Detect which cell encompasses the target text, then output its (x, y) center coordinate. 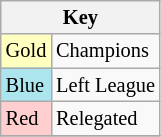
Blue (26, 85)
Relegated (106, 118)
Champions (106, 51)
Gold (26, 51)
Red (26, 118)
Left League (106, 85)
Key (80, 17)
